Provide the (x, y) coordinate of the cell's center where the given text is located.  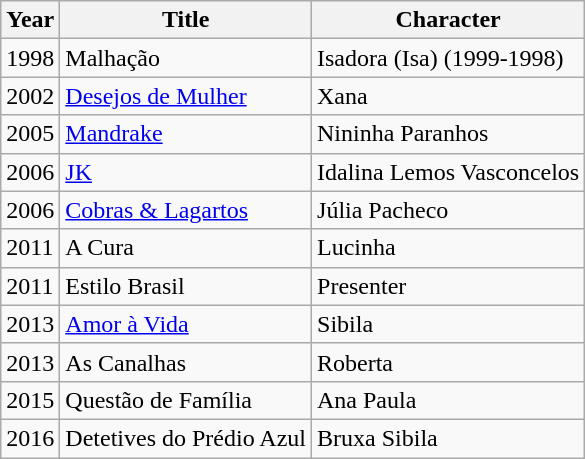
A Cura (186, 248)
JK (186, 172)
Isadora (Isa) (1999-1998) (448, 58)
Title (186, 20)
Xana (448, 96)
Desejos de Mulher (186, 96)
2005 (30, 134)
Amor à Vida (186, 324)
2015 (30, 400)
Year (30, 20)
Presenter (448, 286)
2002 (30, 96)
Júlia Pacheco (448, 210)
Idalina Lemos Vasconcelos (448, 172)
Mandrake (186, 134)
As Canalhas (186, 362)
1998 (30, 58)
2016 (30, 438)
Estilo Brasil (186, 286)
Cobras & Lagartos (186, 210)
Character (448, 20)
Ana Paula (448, 400)
Malhação (186, 58)
Detetives do Prédio Azul (186, 438)
Roberta (448, 362)
Bruxa Sibila (448, 438)
Lucinha (448, 248)
Nininha Paranhos (448, 134)
Questão de Família (186, 400)
Sibila (448, 324)
